Find where the given text appears and provide that cell's center as (X, Y) coordinate. 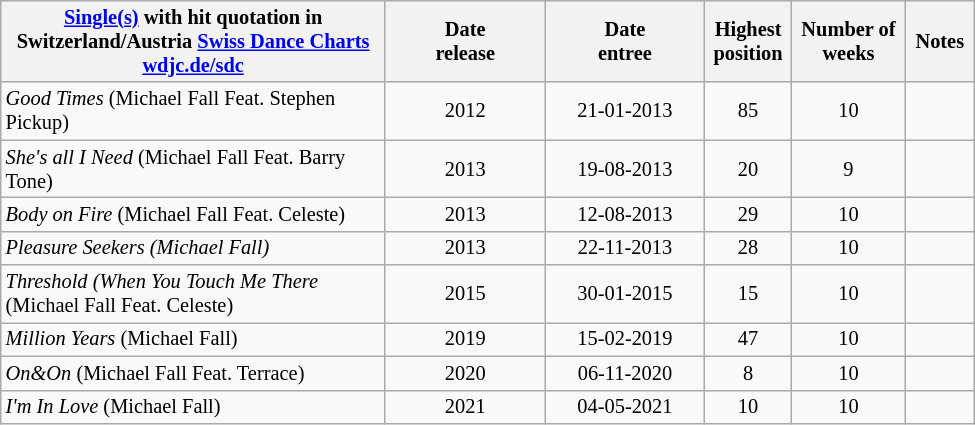
22-11-2013 (625, 248)
She's all I Need (Michael Fall Feat. Barry Tone) (194, 169)
20 (748, 169)
19-08-2013 (625, 169)
Million Years (Michael Fall) (194, 340)
21-01-2013 (625, 111)
15-02-2019 (625, 340)
Highest position (748, 42)
I'm In Love (Michael Fall) (194, 407)
Single(s) with hit quotation in Switzerland/Austria Swiss Dance Charts wdjc.de/sdc (194, 42)
29 (748, 215)
12-08-2013 (625, 215)
Number of weeks (848, 42)
2012 (465, 111)
8 (748, 373)
Threshold (When You Touch Me There (Michael Fall Feat. Celeste) (194, 294)
Notes (940, 42)
Date release (465, 42)
15 (748, 294)
Good Times (Michael Fall Feat. Stephen Pickup) (194, 111)
On&On (Michael Fall Feat. Terrace) (194, 373)
47 (748, 340)
Body on Fire (Michael Fall Feat. Celeste) (194, 215)
9 (848, 169)
30-01-2015 (625, 294)
06-11-2020 (625, 373)
2021 (465, 407)
85 (748, 111)
2020 (465, 373)
Date entree (625, 42)
Pleasure Seekers (Michael Fall) (194, 248)
04-05-2021 (625, 407)
2019 (465, 340)
28 (748, 248)
2015 (465, 294)
